Provide the [x, y] coordinate of the cell's center where the given text is located.  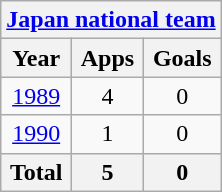
Year [36, 58]
4 [108, 96]
5 [108, 172]
Goals [182, 58]
Japan national team [111, 20]
1 [108, 134]
Total [36, 172]
1990 [36, 134]
Apps [108, 58]
1989 [36, 96]
